Capture the cell that displays the provided text and extract its [x, y] central coordinate. 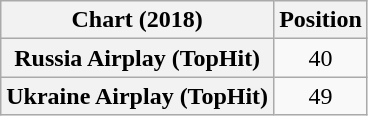
49 [321, 96]
Russia Airplay (TopHit) [138, 58]
Chart (2018) [138, 20]
Ukraine Airplay (TopHit) [138, 96]
40 [321, 58]
Position [321, 20]
